Return the [X, Y] coordinate for the center point of the cell that contains the specified text.  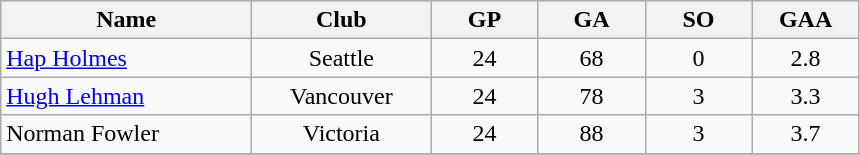
Seattle [342, 58]
Club [342, 20]
Norman Fowler [126, 134]
3.3 [806, 96]
Hugh Lehman [126, 96]
88 [592, 134]
GA [592, 20]
78 [592, 96]
Name [126, 20]
GAA [806, 20]
2.8 [806, 58]
Victoria [342, 134]
0 [698, 58]
Hap Holmes [126, 58]
SO [698, 20]
Vancouver [342, 96]
68 [592, 58]
3.7 [806, 134]
GP [484, 20]
